Detect which cell encompasses the target text, then output its [X, Y] center coordinate. 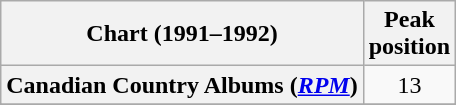
Peakposition [409, 34]
Canadian Country Albums (RPM) [182, 85]
Chart (1991–1992) [182, 34]
13 [409, 85]
